Output the [x, y] coordinate of the center of the cell containing the given text.  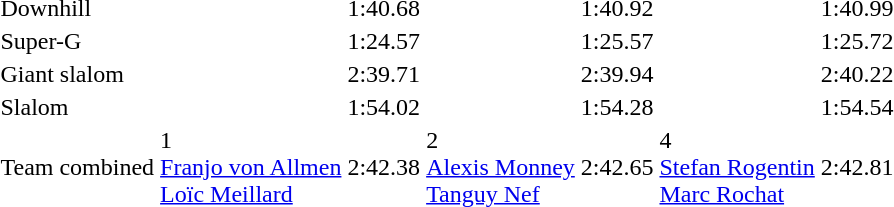
2:39.71 [384, 74]
2:39.94 [617, 74]
1:54.28 [617, 107]
1:24.57 [384, 41]
1:54.02 [384, 107]
1:25.57 [617, 41]
